Find where the given text appears and provide that cell's center as [x, y] coordinate. 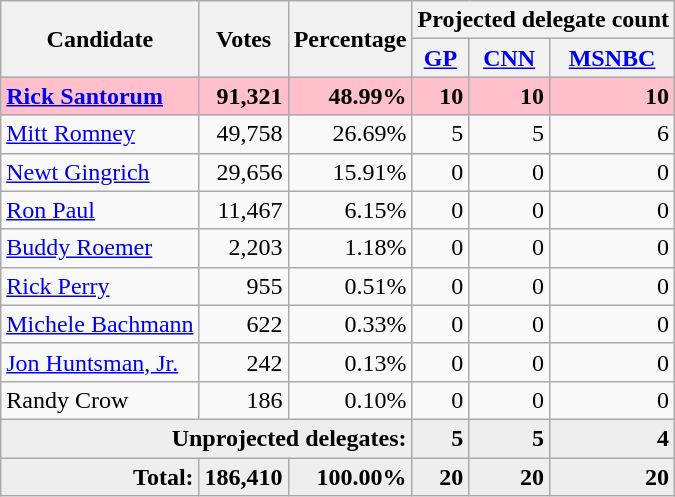
955 [244, 286]
Rick Santorum [100, 96]
Unprojected delegates: [206, 438]
100.00% [350, 477]
Jon Huntsman, Jr. [100, 362]
Randy Crow [100, 400]
GP [440, 58]
4 [612, 438]
242 [244, 362]
186 [244, 400]
0.10% [350, 400]
CNN [510, 58]
186,410 [244, 477]
Rick Perry [100, 286]
91,321 [244, 96]
Percentage [350, 39]
11,467 [244, 210]
622 [244, 324]
29,656 [244, 172]
2,203 [244, 248]
6.15% [350, 210]
48.99% [350, 96]
15.91% [350, 172]
Newt Gingrich [100, 172]
1.18% [350, 248]
Candidate [100, 39]
0.51% [350, 286]
Votes [244, 39]
Buddy Roemer [100, 248]
6 [612, 134]
49,758 [244, 134]
26.69% [350, 134]
Michele Bachmann [100, 324]
0.33% [350, 324]
Projected delegate count [544, 20]
Mitt Romney [100, 134]
0.13% [350, 362]
Total: [100, 477]
MSNBC [612, 58]
Ron Paul [100, 210]
